Capture the cell that displays the provided text and extract its [x, y] central coordinate. 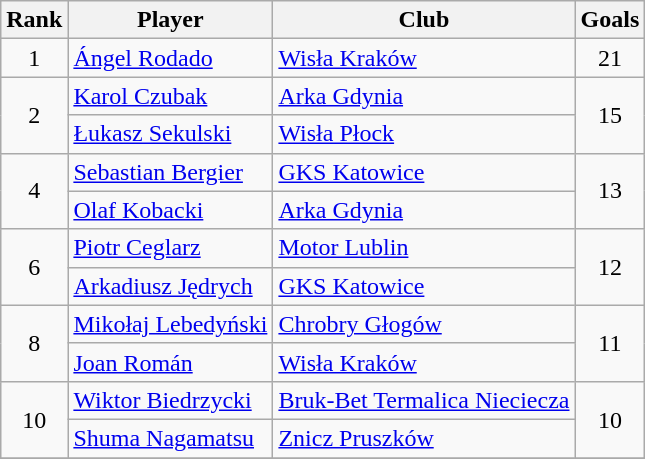
Ángel Rodado [170, 58]
11 [610, 343]
Sebastian Bergier [170, 172]
15 [610, 115]
Olaf Kobacki [170, 210]
Wisła Płock [424, 134]
Motor Lublin [424, 248]
Łukasz Sekulski [170, 134]
6 [34, 267]
Karol Czubak [170, 96]
8 [34, 343]
Bruk-Bet Termalica Nieciecza [424, 400]
Piotr Ceglarz [170, 248]
2 [34, 115]
Znicz Pruszków [424, 438]
Arkadiusz Jędrych [170, 286]
Player [170, 20]
4 [34, 191]
Shuma Nagamatsu [170, 438]
12 [610, 267]
21 [610, 58]
Joan Román [170, 362]
Wiktor Biedrzycki [170, 400]
Rank [34, 20]
Club [424, 20]
Mikołaj Lebedyński [170, 324]
13 [610, 191]
Goals [610, 20]
1 [34, 58]
Chrobry Głogów [424, 324]
